Capture the cell that displays the provided text and extract its (X, Y) central coordinate. 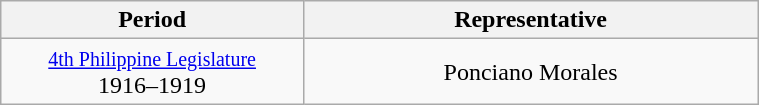
Period (152, 20)
Representative (530, 20)
Ponciano Morales (530, 72)
4th Philippine Legislature1916–1919 (152, 72)
